Output the [x, y] coordinate of the center of the cell containing the given text.  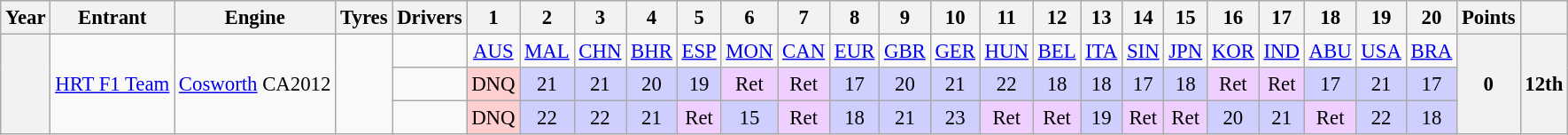
ITA [1102, 52]
HUN [1006, 52]
Engine [255, 18]
8 [855, 18]
IND [1281, 52]
JPN [1185, 52]
10 [955, 18]
USA [1381, 52]
Points [1488, 18]
ABU [1331, 52]
3 [601, 18]
Entrant [113, 18]
KOR [1233, 52]
GER [955, 52]
23 [955, 118]
13 [1102, 18]
Cosworth CA2012 [255, 85]
2 [547, 18]
MAL [547, 52]
ESP [699, 52]
SIN [1143, 52]
12 [1057, 18]
EUR [855, 52]
CAN [804, 52]
BEL [1057, 52]
AUS [493, 52]
16 [1233, 18]
12th [1544, 85]
14 [1143, 18]
6 [749, 18]
9 [905, 18]
11 [1006, 18]
BRA [1432, 52]
CHN [601, 52]
1 [493, 18]
4 [652, 18]
GBR [905, 52]
MON [749, 52]
Tyres [364, 18]
Year [26, 18]
BHR [652, 52]
HRT F1 Team [113, 85]
5 [699, 18]
7 [804, 18]
0 [1488, 85]
Drivers [430, 18]
